Pinpoint the cell where the given text exists, returning its (X, Y) midpoint coordinate. 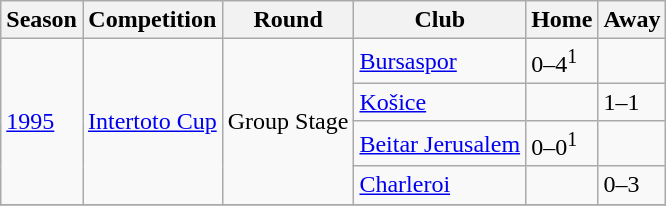
Round (288, 20)
Season (42, 20)
0–41 (562, 62)
Beitar Jerusalem (440, 144)
Košice (440, 102)
Home (562, 20)
Group Stage (288, 122)
0–3 (632, 185)
1995 (42, 122)
Competition (152, 20)
Charleroi (440, 185)
Intertoto Cup (152, 122)
Bursaspor (440, 62)
0–01 (562, 144)
Club (440, 20)
Away (632, 20)
1–1 (632, 102)
